Identify which cell holds the provided text, then report its (x, y) central coordinate. 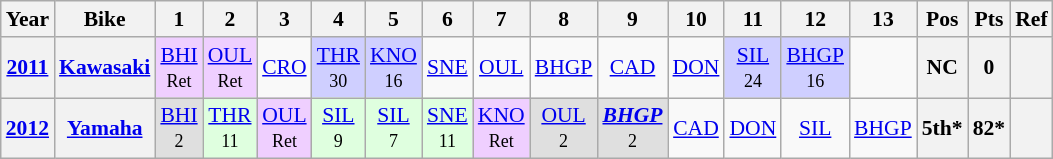
SIL7 (394, 128)
12 (815, 19)
BHI2 (178, 128)
0 (990, 68)
BHIRet (178, 68)
BHGP2 (632, 128)
8 (564, 19)
Pos (942, 19)
THR11 (230, 128)
6 (448, 19)
5th* (942, 128)
7 (502, 19)
Pts (990, 19)
BHGP16 (815, 68)
Ref (1031, 19)
2012 (28, 128)
SIL (815, 128)
9 (632, 19)
2 (230, 19)
Yamaha (104, 128)
10 (696, 19)
3 (284, 19)
1 (178, 19)
Bike (104, 19)
SNE (448, 68)
11 (752, 19)
KNORet (502, 128)
2011 (28, 68)
NC (942, 68)
82* (990, 128)
Kawasaki (104, 68)
SIL9 (338, 128)
4 (338, 19)
THR30 (338, 68)
SIL24 (752, 68)
KNO16 (394, 68)
CRO (284, 68)
Year (28, 19)
13 (883, 19)
5 (394, 19)
OUL2 (564, 128)
SNE11 (448, 128)
OUL (502, 68)
